Find where the given text appears and provide that cell's center as (X, Y) coordinate. 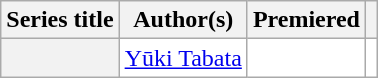
Series title (60, 20)
Author(s) (183, 20)
Premiered (306, 20)
Yūki Tabata (183, 58)
